Return [X, Y] of the center of cell containing provided text 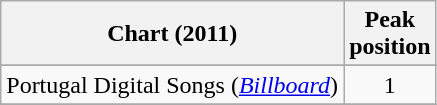
1 [390, 85]
Chart (2011) [172, 34]
Portugal Digital Songs (Billboard) [172, 85]
Peakposition [390, 34]
